Scan for the cell matching the given text and deliver its [x, y] coordinate at center. 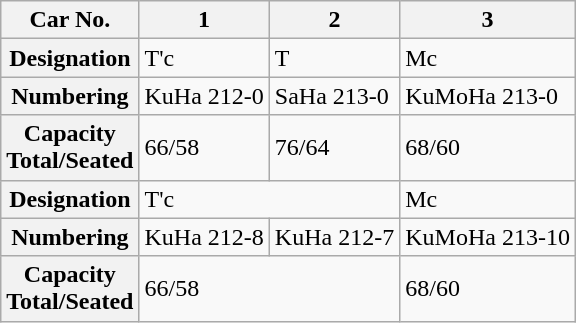
KuHa 212-7 [334, 237]
SaHa 213-0 [334, 96]
KuHa 212-8 [204, 237]
T [334, 58]
Car No. [70, 20]
KuMoHa 213-0 [488, 96]
KuMoHa 213-10 [488, 237]
3 [488, 20]
KuHa 212-0 [204, 96]
2 [334, 20]
1 [204, 20]
76/64 [334, 148]
